Scan for the cell matching the given text and deliver its [x, y] coordinate at center. 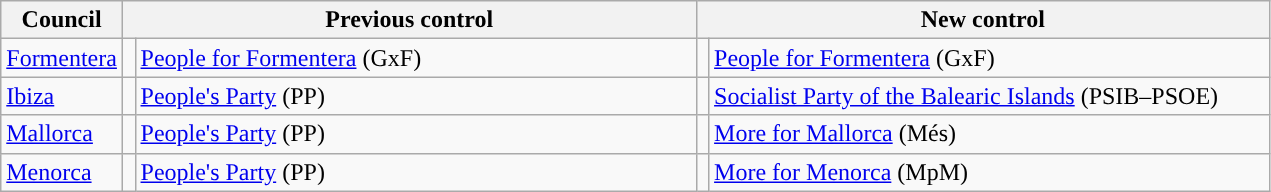
Menorca [62, 172]
Council [62, 20]
More for Mallorca (Més) [990, 134]
New control [983, 20]
Formentera [62, 58]
More for Menorca (MpM) [990, 172]
Socialist Party of the Balearic Islands (PSIB–PSOE) [990, 96]
Ibiza [62, 96]
Previous control [409, 20]
Mallorca [62, 134]
